Pinpoint the cell where the given text exists, returning its [x, y] midpoint coordinate. 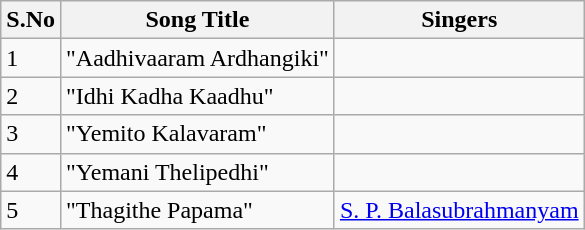
Singers [459, 20]
"Yemito Kalavaram" [197, 134]
"Thagithe Papama" [197, 210]
S.No [31, 20]
"Aadhivaaram Ardhangiki" [197, 58]
S. P. Balasubrahmanyam [459, 210]
"Idhi Kadha Kaadhu" [197, 96]
Song Title [197, 20]
4 [31, 172]
5 [31, 210]
3 [31, 134]
"Yemani Thelipedhi" [197, 172]
1 [31, 58]
2 [31, 96]
